Detect which cell encompasses the target text, then output its (X, Y) center coordinate. 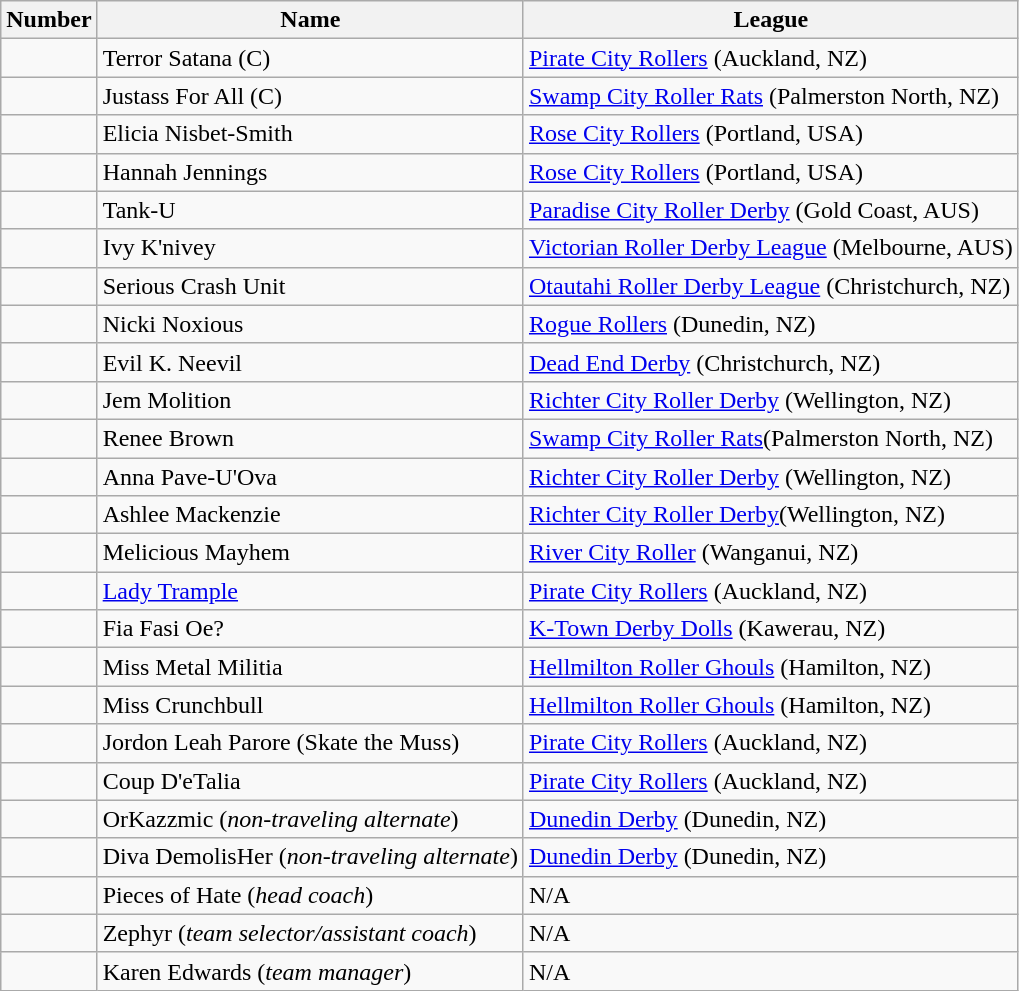
Swamp City Roller Rats(Palmerston North, NZ) (770, 438)
Jem Molition (310, 400)
Elicia Nisbet-Smith (310, 134)
Renee Brown (310, 438)
Otautahi Roller Derby League (Christchurch, NZ) (770, 286)
OrKazzmic (non-traveling alternate) (310, 819)
Name (310, 20)
Ivy K'nivey (310, 248)
Dead End Derby (Christchurch, NZ) (770, 362)
Hannah Jennings (310, 172)
Diva DemolisHer (non-traveling alternate) (310, 857)
League (770, 20)
Evil K. Neevil (310, 362)
Pieces of Hate (head coach) (310, 895)
Justass For All (C) (310, 96)
Number (49, 20)
K-Town Derby Dolls (Kawerau, NZ) (770, 629)
Lady Trample (310, 591)
Ashlee Mackenzie (310, 515)
Victorian Roller Derby League (Melbourne, AUS) (770, 248)
Zephyr (team selector/assistant coach) (310, 933)
Terror Satana (C) (310, 58)
Melicious Mayhem (310, 553)
Miss Metal Militia (310, 667)
Jordon Leah Parore (Skate the Muss) (310, 743)
Miss Crunchbull (310, 705)
Coup D'eTalia (310, 781)
Nicki Noxious (310, 324)
River City Roller (Wanganui, NZ) (770, 553)
Karen Edwards (team manager) (310, 971)
Serious Crash Unit (310, 286)
Richter City Roller Derby(Wellington, NZ) (770, 515)
Tank-U (310, 210)
Fia Fasi Oe? (310, 629)
Rogue Rollers (Dunedin, NZ) (770, 324)
Paradise City Roller Derby (Gold Coast, AUS) (770, 210)
Swamp City Roller Rats (Palmerston North, NZ) (770, 96)
Anna Pave-U'Ova (310, 477)
